For the text-containing cell, return its midpoint in [x, y] coordinate format. 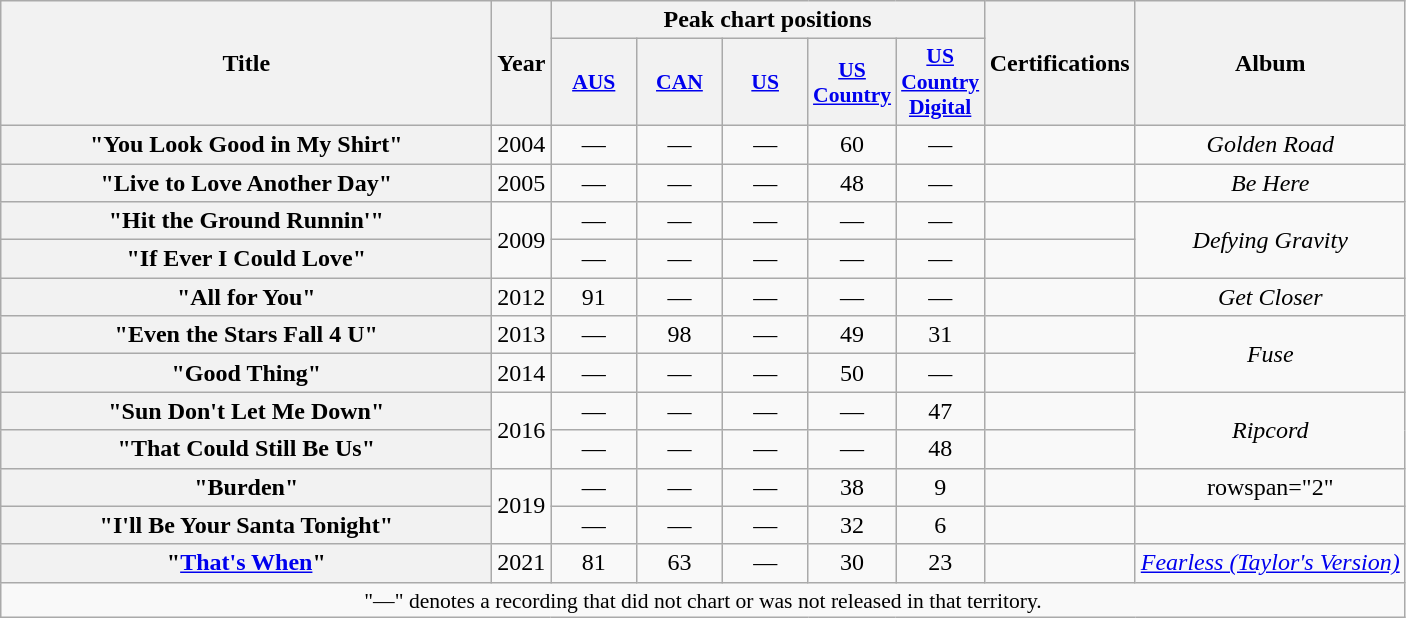
US [765, 82]
Defying Gravity [1270, 240]
98 [680, 335]
Certifications [1060, 64]
Golden Road [1270, 144]
30 [852, 563]
"Sun Don't Let Me Down" [246, 411]
2004 [522, 144]
Year [522, 64]
63 [680, 563]
"—" denotes a recording that did not chart or was not released in that territory. [703, 600]
47 [940, 411]
"If Ever I Could Love" [246, 259]
"Burden" [246, 487]
81 [594, 563]
"You Look Good in My Shirt" [246, 144]
2009 [522, 240]
Fearless (Taylor's Version) [1270, 563]
2014 [522, 373]
9 [940, 487]
Ripcord [1270, 430]
6 [940, 525]
Title [246, 64]
CAN [680, 82]
"Live to Love Another Day" [246, 183]
2012 [522, 297]
2013 [522, 335]
38 [852, 487]
31 [940, 335]
"That's When" [246, 563]
US Country Digital [940, 82]
"Hit the Ground Runnin'" [246, 221]
23 [940, 563]
AUS [594, 82]
50 [852, 373]
2021 [522, 563]
Get Closer [1270, 297]
2005 [522, 183]
Be Here [1270, 183]
"That Could Still Be Us" [246, 449]
"All for You" [246, 297]
2016 [522, 430]
USCountry [852, 82]
Album [1270, 64]
Peak chart positions [768, 20]
"Even the Stars Fall 4 U" [246, 335]
"I'll Be Your Santa Tonight" [246, 525]
Fuse [1270, 354]
2019 [522, 506]
60 [852, 144]
"Good Thing" [246, 373]
49 [852, 335]
rowspan="2" [1270, 487]
32 [852, 525]
91 [594, 297]
